Determine the [X, Y] coordinate at the center of the cell enclosing the given text.  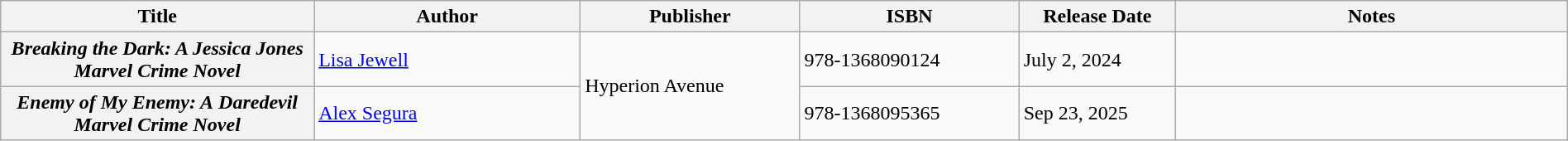
Notes [1372, 17]
Title [157, 17]
Alex Segura [447, 113]
Lisa Jewell [447, 60]
July 2, 2024 [1097, 60]
Sep 23, 2025 [1097, 113]
Hyperion Avenue [690, 86]
Author [447, 17]
Breaking the Dark: A Jessica Jones Marvel Crime Novel [157, 60]
978-1368090124 [910, 60]
ISBN [910, 17]
Release Date [1097, 17]
Publisher [690, 17]
Enemy of My Enemy: A Daredevil Marvel Crime Novel [157, 113]
978-1368095365 [910, 113]
